Return the [x, y] coordinate for the center point of the cell that contains the specified text.  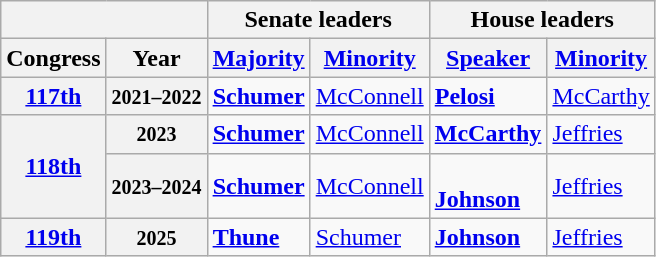
Speaker [488, 58]
118th [54, 166]
2021–2022 [156, 96]
Year [156, 58]
117th [54, 96]
2023–2024 [156, 186]
119th [54, 237]
Congress [54, 58]
2023 [156, 134]
Majority [258, 58]
Pelosi [488, 96]
House leaders [542, 20]
2025 [156, 237]
Thune [258, 237]
Senate leaders [318, 20]
